Extract the [X, Y] coordinate from the center of the cell holding the provided text.  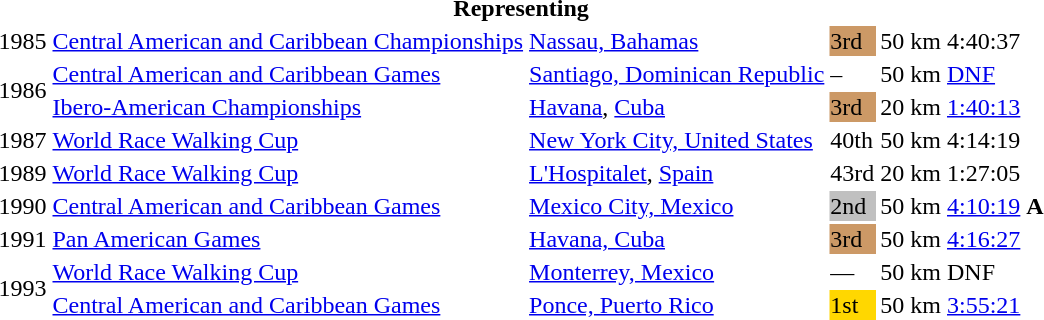
L'Hospitalet, Spain [677, 173]
New York City, United States [677, 140]
1st [852, 305]
Ibero-American Championships [288, 107]
Ponce, Puerto Rico [677, 305]
Nassau, Bahamas [677, 41]
– [852, 74]
43rd [852, 173]
Santiago, Dominican Republic [677, 74]
Mexico City, Mexico [677, 206]
— [852, 272]
Pan American Games [288, 239]
Central American and Caribbean Championships [288, 41]
Monterrey, Mexico [677, 272]
40th [852, 140]
2nd [852, 206]
